Capture the cell that displays the provided text and extract its (X, Y) central coordinate. 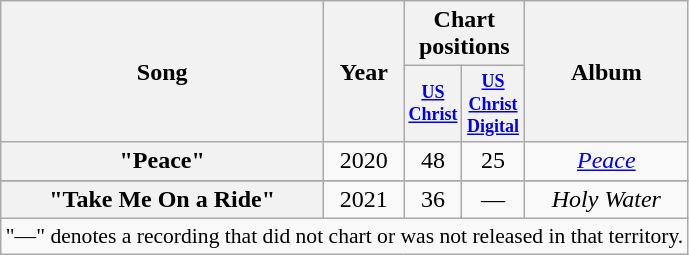
Year (364, 72)
Chart positions (464, 34)
— (494, 199)
"—" denotes a recording that did not chart or was not released in that territory. (345, 236)
2020 (364, 161)
Album (606, 72)
2021 (364, 199)
Peace (606, 161)
Holy Water (606, 199)
25 (494, 161)
36 (433, 199)
USChrist (433, 104)
"Take Me On a Ride" (162, 199)
"Peace" (162, 161)
USChrist Digital (494, 104)
Song (162, 72)
48 (433, 161)
